Capture the cell that displays the provided text and extract its (x, y) central coordinate. 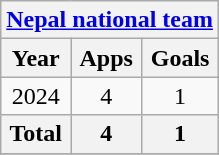
Total (36, 134)
Apps (106, 58)
Nepal national team (110, 20)
Goals (180, 58)
2024 (36, 96)
Year (36, 58)
